Output the [X, Y] coordinate of the center of the cell containing the given text.  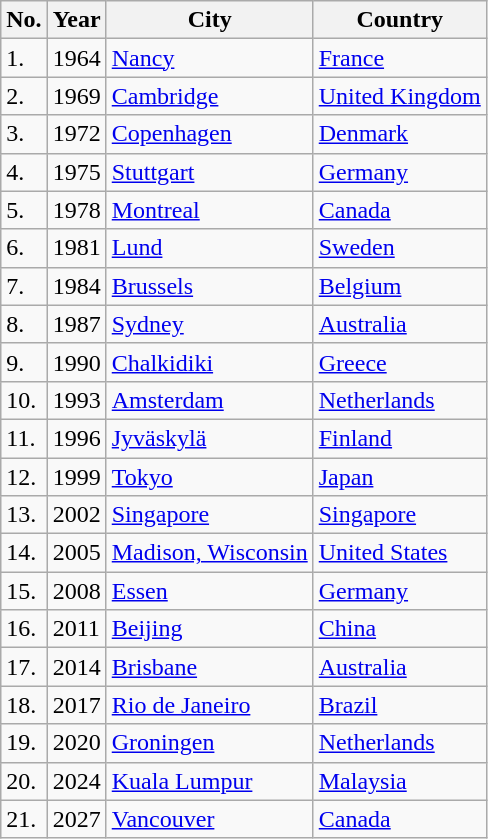
Brazil [400, 705]
Finland [400, 438]
2024 [76, 781]
8. [24, 324]
China [400, 629]
No. [24, 20]
6. [24, 248]
3. [24, 134]
France [400, 58]
Brisbane [210, 667]
16. [24, 629]
1993 [76, 400]
Denmark [400, 134]
14. [24, 553]
Country [400, 20]
Nancy [210, 58]
19. [24, 743]
2027 [76, 819]
2. [24, 96]
1999 [76, 477]
5. [24, 210]
Montreal [210, 210]
Groningen [210, 743]
1964 [76, 58]
4. [24, 172]
20. [24, 781]
Year [76, 20]
1987 [76, 324]
2002 [76, 515]
12. [24, 477]
13. [24, 515]
Kuala Lumpur [210, 781]
2011 [76, 629]
1969 [76, 96]
2014 [76, 667]
Sweden [400, 248]
Chalkidiki [210, 362]
Stuttgart [210, 172]
United Kingdom [400, 96]
1972 [76, 134]
Greece [400, 362]
Tokyo [210, 477]
Vancouver [210, 819]
Amsterdam [210, 400]
2020 [76, 743]
Rio de Janeiro [210, 705]
United States [400, 553]
Belgium [400, 286]
2005 [76, 553]
15. [24, 591]
1984 [76, 286]
7. [24, 286]
10. [24, 400]
17. [24, 667]
2008 [76, 591]
21. [24, 819]
City [210, 20]
Japan [400, 477]
1981 [76, 248]
18. [24, 705]
1. [24, 58]
Madison, Wisconsin [210, 553]
2017 [76, 705]
Beijing [210, 629]
Sydney [210, 324]
1990 [76, 362]
1975 [76, 172]
Essen [210, 591]
Lund [210, 248]
Malaysia [400, 781]
Cambridge [210, 96]
1978 [76, 210]
Copenhagen [210, 134]
Jyväskylä [210, 438]
1996 [76, 438]
11. [24, 438]
Brussels [210, 286]
9. [24, 362]
